Provide the (X, Y) coordinate of the cell's center where the given text is located.  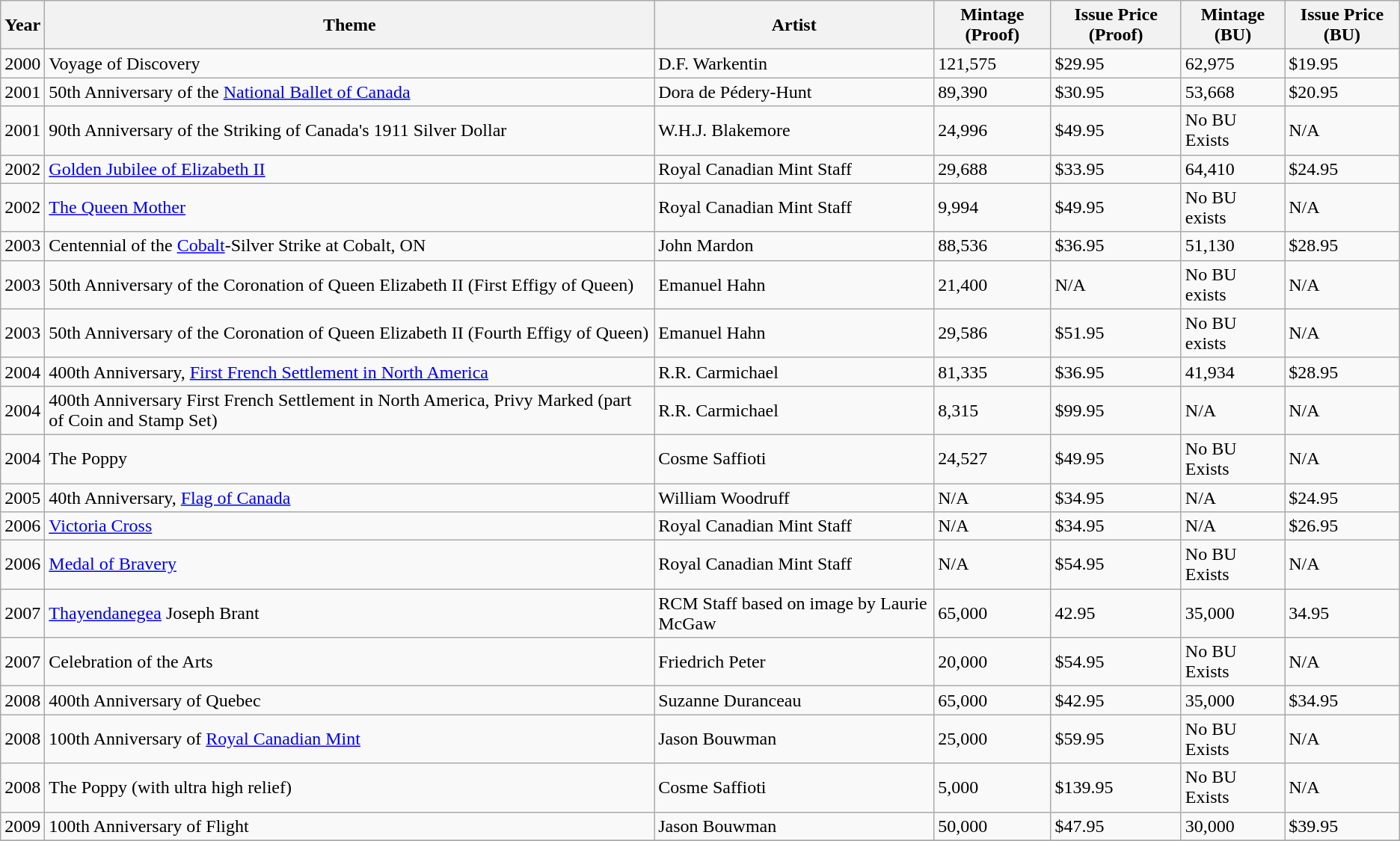
W.H.J. Blakemore (794, 130)
9,994 (992, 208)
Issue Price (Proof) (1116, 25)
The Poppy (350, 459)
121,575 (992, 64)
D.F. Warkentin (794, 64)
Victoria Cross (350, 526)
50,000 (992, 826)
Voyage of Discovery (350, 64)
88,536 (992, 246)
Dora de Pédery-Hunt (794, 92)
50th Anniversary of the Coronation of Queen Elizabeth II (First Effigy of Queen) (350, 284)
42.95 (1116, 613)
Friedrich Peter (794, 662)
21,400 (992, 284)
$59.95 (1116, 739)
2005 (22, 497)
Issue Price (BU) (1342, 25)
$39.95 (1342, 826)
2000 (22, 64)
100th Anniversary of Flight (350, 826)
Centennial of the Cobalt-Silver Strike at Cobalt, ON (350, 246)
Medal of Bravery (350, 565)
5,000 (992, 788)
81,335 (992, 372)
Celebration of the Arts (350, 662)
Mintage (BU) (1232, 25)
Suzanne Duranceau (794, 700)
Year (22, 25)
400th Anniversary of Quebec (350, 700)
Thayendanegea Joseph Brant (350, 613)
30,000 (1232, 826)
34.95 (1342, 613)
8,315 (992, 410)
$20.95 (1342, 92)
100th Anniversary of Royal Canadian Mint (350, 739)
400th Anniversary, First French Settlement in North America (350, 372)
29,586 (992, 333)
Golden Jubilee of Elizabeth II (350, 169)
Mintage (Proof) (992, 25)
Theme (350, 25)
53,668 (1232, 92)
$139.95 (1116, 788)
400th Anniversary First French Settlement in North America, Privy Marked (part of Coin and Stamp Set) (350, 410)
40th Anniversary, Flag of Canada (350, 497)
RCM Staff based on image by Laurie McGaw (794, 613)
24,527 (992, 459)
$19.95 (1342, 64)
$99.95 (1116, 410)
29,688 (992, 169)
51,130 (1232, 246)
$29.95 (1116, 64)
The Queen Mother (350, 208)
William Woodruff (794, 497)
2009 (22, 826)
$26.95 (1342, 526)
25,000 (992, 739)
50th Anniversary of the Coronation of Queen Elizabeth II (Fourth Effigy of Queen) (350, 333)
41,934 (1232, 372)
The Poppy (with ultra high relief) (350, 788)
89,390 (992, 92)
20,000 (992, 662)
$47.95 (1116, 826)
$33.95 (1116, 169)
24,996 (992, 130)
$42.95 (1116, 700)
John Mardon (794, 246)
62,975 (1232, 64)
Artist (794, 25)
90th Anniversary of the Striking of Canada's 1911 Silver Dollar (350, 130)
64,410 (1232, 169)
$30.95 (1116, 92)
50th Anniversary of the National Ballet of Canada (350, 92)
$51.95 (1116, 333)
